Scan for the cell matching the given text and deliver its [x, y] coordinate at center. 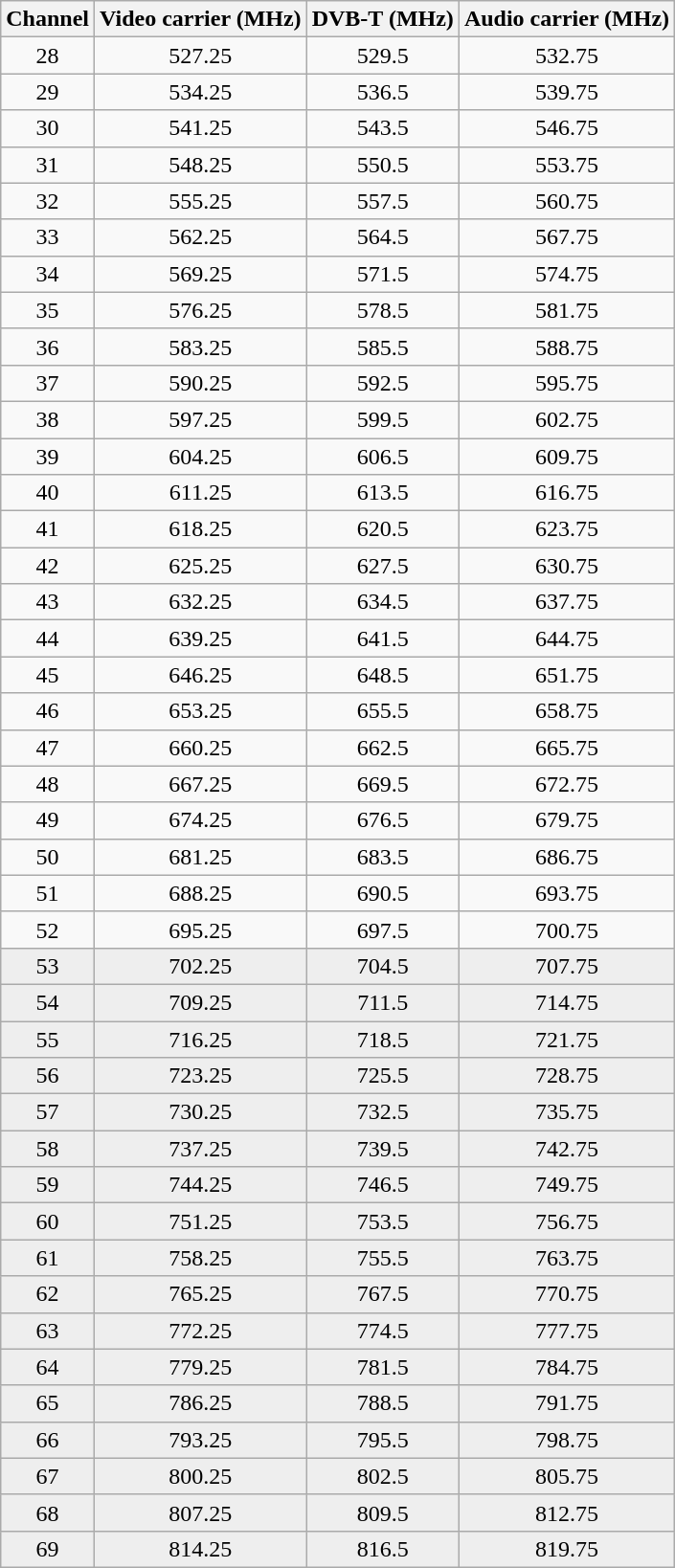
553.75 [567, 165]
564.5 [383, 237]
676.5 [383, 820]
592.5 [383, 383]
52 [48, 930]
Channel [48, 19]
697.5 [383, 930]
66 [48, 1440]
534.25 [201, 92]
32 [48, 201]
627.5 [383, 566]
57 [48, 1112]
67 [48, 1476]
539.75 [567, 92]
597.25 [201, 419]
39 [48, 457]
669.5 [383, 784]
648.5 [383, 675]
618.25 [201, 529]
800.25 [201, 1476]
69 [48, 1549]
625.25 [201, 566]
546.75 [567, 128]
532.75 [567, 56]
30 [48, 128]
64 [48, 1367]
46 [48, 711]
550.5 [383, 165]
51 [48, 893]
637.75 [567, 602]
620.5 [383, 529]
47 [48, 748]
50 [48, 857]
562.25 [201, 237]
48 [48, 784]
54 [48, 1002]
623.75 [567, 529]
555.25 [201, 201]
814.25 [201, 1549]
58 [48, 1149]
38 [48, 419]
714.75 [567, 1002]
59 [48, 1185]
686.75 [567, 857]
28 [48, 56]
819.75 [567, 1549]
527.25 [201, 56]
548.25 [201, 165]
781.5 [383, 1367]
683.5 [383, 857]
807.25 [201, 1512]
681.25 [201, 857]
751.25 [201, 1221]
704.5 [383, 966]
55 [48, 1039]
632.25 [201, 602]
746.5 [383, 1185]
529.5 [383, 56]
Video carrier (MHz) [201, 19]
795.5 [383, 1440]
651.75 [567, 675]
65 [48, 1403]
770.75 [567, 1294]
569.25 [201, 274]
644.75 [567, 638]
739.5 [383, 1149]
758.25 [201, 1258]
599.5 [383, 419]
755.5 [383, 1258]
581.75 [567, 310]
567.75 [567, 237]
49 [48, 820]
41 [48, 529]
606.5 [383, 457]
630.75 [567, 566]
716.25 [201, 1039]
672.75 [567, 784]
641.5 [383, 638]
Audio carrier (MHz) [567, 19]
737.25 [201, 1149]
29 [48, 92]
660.25 [201, 748]
756.75 [567, 1221]
634.5 [383, 602]
725.5 [383, 1076]
42 [48, 566]
793.25 [201, 1440]
639.25 [201, 638]
574.75 [567, 274]
665.75 [567, 748]
679.75 [567, 820]
571.5 [383, 274]
56 [48, 1076]
765.25 [201, 1294]
805.75 [567, 1476]
777.75 [567, 1331]
588.75 [567, 347]
590.25 [201, 383]
763.75 [567, 1258]
732.5 [383, 1112]
702.25 [201, 966]
616.75 [567, 493]
583.25 [201, 347]
728.75 [567, 1076]
723.25 [201, 1076]
604.25 [201, 457]
688.25 [201, 893]
613.5 [383, 493]
674.25 [201, 820]
791.75 [567, 1403]
784.75 [567, 1367]
35 [48, 310]
802.5 [383, 1476]
36 [48, 347]
578.5 [383, 310]
816.5 [383, 1549]
611.25 [201, 493]
602.75 [567, 419]
788.5 [383, 1403]
693.75 [567, 893]
DVB-T (MHz) [383, 19]
33 [48, 237]
68 [48, 1512]
541.25 [201, 128]
709.25 [201, 1002]
809.5 [383, 1512]
595.75 [567, 383]
695.25 [201, 930]
774.5 [383, 1331]
812.75 [567, 1512]
62 [48, 1294]
753.5 [383, 1221]
63 [48, 1331]
707.75 [567, 966]
735.75 [567, 1112]
61 [48, 1258]
718.5 [383, 1039]
40 [48, 493]
585.5 [383, 347]
43 [48, 602]
690.5 [383, 893]
60 [48, 1221]
772.25 [201, 1331]
34 [48, 274]
786.25 [201, 1403]
658.75 [567, 711]
53 [48, 966]
662.5 [383, 748]
576.25 [201, 310]
536.5 [383, 92]
560.75 [567, 201]
767.5 [383, 1294]
31 [48, 165]
646.25 [201, 675]
742.75 [567, 1149]
779.25 [201, 1367]
44 [48, 638]
730.25 [201, 1112]
653.25 [201, 711]
798.75 [567, 1440]
721.75 [567, 1039]
744.25 [201, 1185]
45 [48, 675]
711.5 [383, 1002]
609.75 [567, 457]
543.5 [383, 128]
667.25 [201, 784]
749.75 [567, 1185]
37 [48, 383]
557.5 [383, 201]
655.5 [383, 711]
700.75 [567, 930]
